Provide the (X, Y) coordinate of the cell's center where the given text is located.  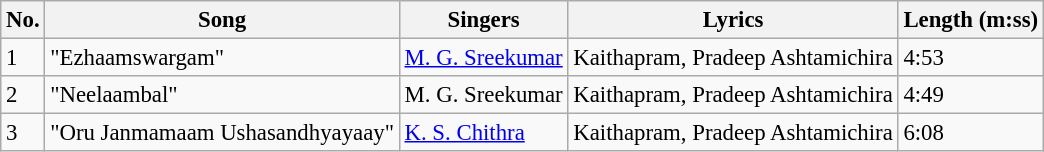
4:49 (970, 95)
1 (23, 58)
"Oru Janmamaam Ushasandhyayaay" (222, 133)
2 (23, 95)
4:53 (970, 58)
K. S. Chithra (484, 133)
Lyrics (733, 20)
6:08 (970, 133)
"Ezhaamswargam" (222, 58)
Song (222, 20)
Singers (484, 20)
No. (23, 20)
"Neelaambal" (222, 95)
3 (23, 133)
Length (m:ss) (970, 20)
